Identify which cell holds the provided text, then report its (X, Y) central coordinate. 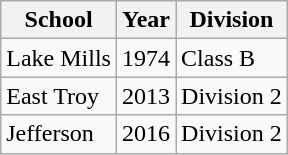
Class B (232, 58)
2016 (146, 134)
2013 (146, 96)
Lake Mills (59, 58)
School (59, 20)
East Troy (59, 96)
1974 (146, 58)
Year (146, 20)
Division (232, 20)
Jefferson (59, 134)
